Search for the cell housing the specified text and yield its [X, Y] center coordinate. 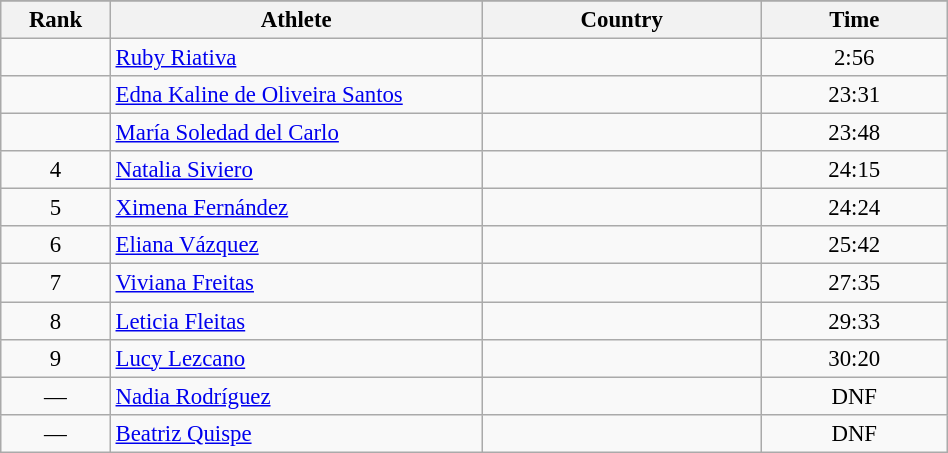
30:20 [854, 358]
24:24 [854, 208]
23:31 [854, 95]
4 [56, 170]
23:48 [854, 133]
5 [56, 208]
25:42 [854, 245]
24:15 [854, 170]
Ruby Riativa [296, 58]
27:35 [854, 283]
Time [854, 20]
Leticia Fleitas [296, 321]
Country [622, 20]
María Soledad del Carlo [296, 133]
Edna Kaline de Oliveira Santos [296, 95]
Beatriz Quispe [296, 433]
Eliana Vázquez [296, 245]
9 [56, 358]
8 [56, 321]
7 [56, 283]
Viviana Freitas [296, 283]
Nadia Rodríguez [296, 396]
6 [56, 245]
Lucy Lezcano [296, 358]
Athlete [296, 20]
2:56 [854, 58]
29:33 [854, 321]
Natalia Siviero [296, 170]
Ximena Fernández [296, 208]
Rank [56, 20]
